Return the [X, Y] coordinate for the center point of the cell that contains the specified text.  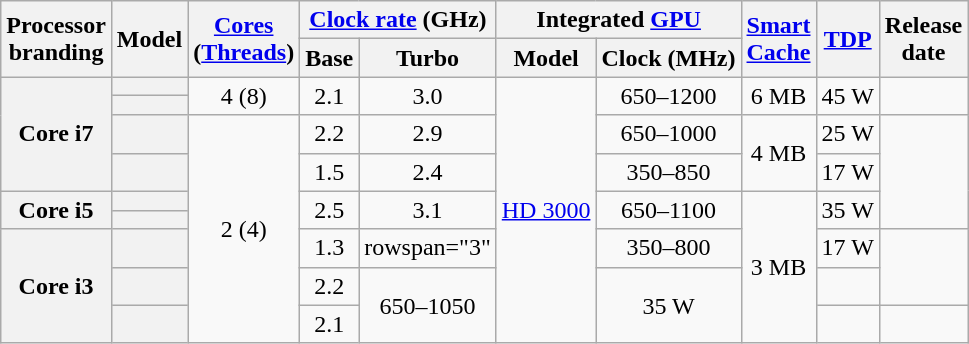
Core i5 [56, 210]
4 MB [778, 153]
350–800 [668, 248]
2.5 [330, 210]
Releasedate [923, 39]
650–1100 [668, 210]
650–1050 [428, 305]
650–1000 [668, 134]
2 (4) [244, 229]
2.9 [428, 134]
Core i7 [56, 134]
4 (8) [244, 96]
Integrated GPU [618, 20]
SmartCache [778, 39]
Clock rate (GHz) [398, 20]
350–850 [668, 172]
2.4 [428, 172]
Cores(Threads) [244, 39]
6 MB [778, 96]
Core i3 [56, 286]
TDP [848, 39]
Turbo [428, 58]
650–1200 [668, 96]
3.1 [428, 210]
Base [330, 58]
3 MB [778, 267]
3.0 [428, 96]
Processorbranding [56, 39]
25 W [848, 134]
HD 3000 [546, 210]
1.5 [330, 172]
Clock (MHz) [668, 58]
45 W [848, 96]
rowspan="3" [428, 248]
1.3 [330, 248]
